Return the [X, Y] coordinate for the center point of the cell that contains the specified text.  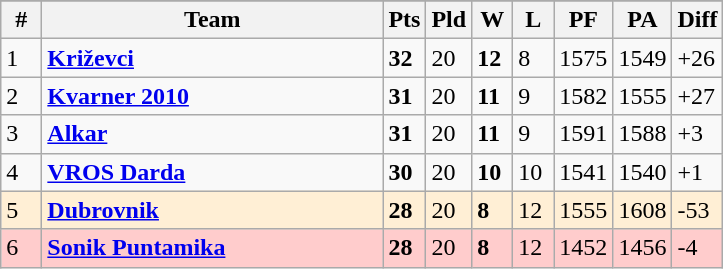
+1 [698, 172]
+26 [698, 58]
Alkar [212, 134]
30 [404, 172]
1549 [642, 58]
VROS Darda [212, 172]
1540 [642, 172]
1452 [584, 248]
W [492, 20]
L [534, 20]
5 [22, 210]
Pld [449, 20]
6 [22, 248]
1456 [642, 248]
Sonik Puntamika [212, 248]
1591 [584, 134]
PF [584, 20]
+27 [698, 96]
32 [404, 58]
-4 [698, 248]
Team [212, 20]
Križevci [212, 58]
Pts [404, 20]
4 [22, 172]
Kvarner 2010 [212, 96]
2 [22, 96]
1588 [642, 134]
-53 [698, 210]
1541 [584, 172]
1608 [642, 210]
# [22, 20]
1 [22, 58]
PA [642, 20]
Dubrovnik [212, 210]
+3 [698, 134]
3 [22, 134]
1575 [584, 58]
Diff [698, 20]
1582 [584, 96]
